Find where the given text appears and provide that cell's center as [x, y] coordinate. 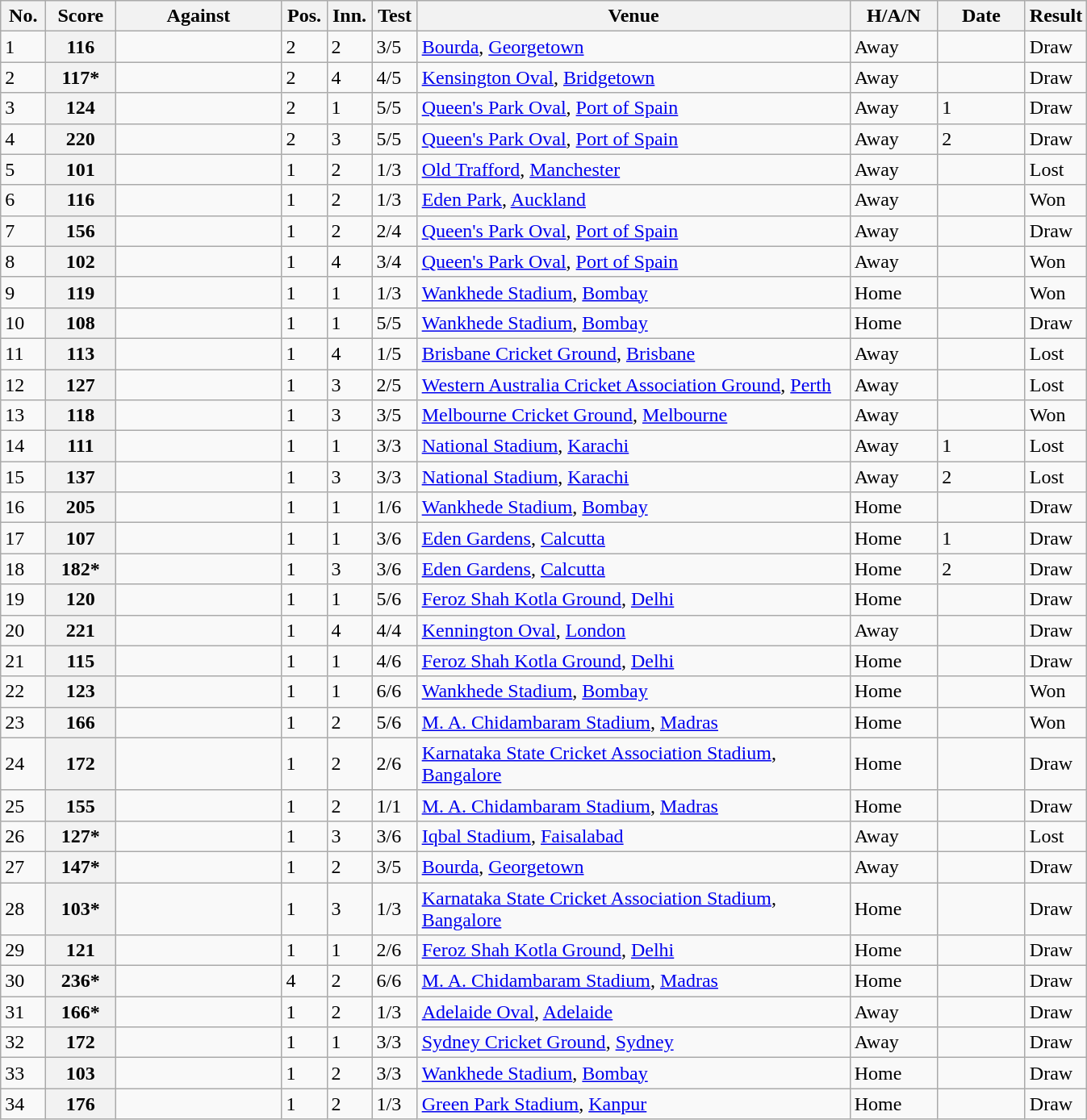
4/6 [395, 661]
Old Trafford, Manchester [633, 169]
18 [23, 569]
31 [23, 1012]
147* [81, 867]
10 [23, 323]
No. [23, 16]
236* [81, 981]
3/4 [395, 261]
221 [81, 630]
Brisbane Cricket Ground, Brisbane [633, 353]
101 [81, 169]
11 [23, 353]
166 [81, 722]
34 [23, 1104]
Date [981, 16]
Western Australia Cricket Association Ground, Perth [633, 385]
220 [81, 139]
Venue [633, 16]
28 [23, 909]
1/6 [395, 508]
Adelaide Oval, Adelaide [633, 1012]
127* [81, 836]
107 [81, 538]
17 [23, 538]
19 [23, 600]
2/5 [395, 385]
22 [23, 692]
4/4 [395, 630]
156 [81, 231]
Eden Park, Auckland [633, 200]
8 [23, 261]
182* [81, 569]
H/A/N [894, 16]
121 [81, 951]
25 [23, 805]
124 [81, 108]
16 [23, 508]
108 [81, 323]
21 [23, 661]
24 [23, 763]
166* [81, 1012]
26 [23, 836]
9 [23, 292]
2/4 [395, 231]
Test [395, 16]
Result [1056, 16]
176 [81, 1104]
4/5 [395, 77]
Sydney Cricket Ground, Sydney [633, 1043]
Score [81, 16]
Against [199, 16]
Kennington Oval, London [633, 630]
27 [23, 867]
5 [23, 169]
155 [81, 805]
103* [81, 909]
120 [81, 600]
102 [81, 261]
137 [81, 477]
29 [23, 951]
Iqbal Stadium, Faisalabad [633, 836]
14 [23, 446]
32 [23, 1043]
7 [23, 231]
12 [23, 385]
127 [81, 385]
23 [23, 722]
117* [81, 77]
20 [23, 630]
6 [23, 200]
119 [81, 292]
Green Park Stadium, Kanpur [633, 1104]
111 [81, 446]
Pos. [304, 16]
33 [23, 1073]
103 [81, 1073]
205 [81, 508]
115 [81, 661]
113 [81, 353]
1/1 [395, 805]
Melbourne Cricket Ground, Melbourne [633, 416]
118 [81, 416]
15 [23, 477]
13 [23, 416]
123 [81, 692]
1/5 [395, 353]
Kensington Oval, Bridgetown [633, 77]
Inn. [349, 16]
30 [23, 981]
